Search for the cell housing the specified text and yield its [x, y] center coordinate. 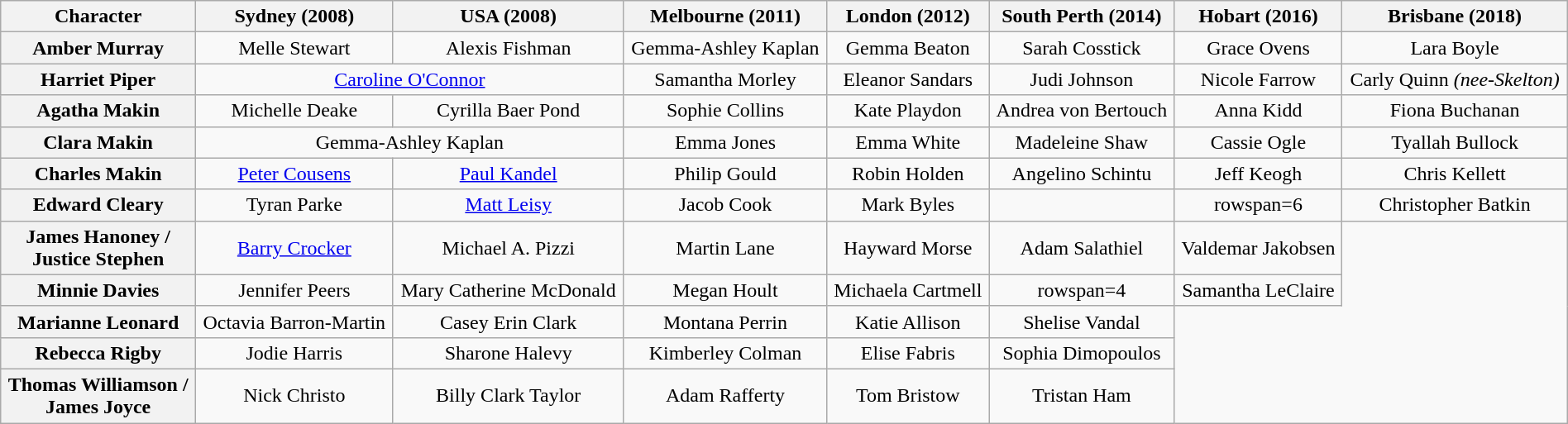
Jodie Harris [294, 353]
Michelle Deake [294, 111]
Sophia Dimopoulos [1082, 353]
Minnie Davies [98, 290]
Alexis Fishman [508, 48]
Thomas Williamson / James Joyce [98, 395]
Anna Kidd [1259, 111]
Valdemar Jakobsen [1259, 248]
James Hanoney / Justice Stephen [98, 248]
Kate Playdon [908, 111]
Mary Catherine McDonald [508, 290]
Sharone Halevy [508, 353]
Andrea von Bertouch [1082, 111]
Edward Cleary [98, 205]
Clara Makin [98, 142]
Chris Kellett [1455, 174]
Adam Salathiel [1082, 248]
Melbourne (2011) [724, 17]
Peter Cousens [294, 174]
Michaela Cartmell [908, 290]
Brisbane (2018) [1455, 17]
Christopher Batkin [1455, 205]
Carly Quinn (nee-Skelton) [1455, 79]
Sydney (2008) [294, 17]
Amber Murray [98, 48]
Character [98, 17]
Katie Allison [908, 322]
Barry Crocker [294, 248]
Michael A. Pizzi [508, 248]
Nick Christo [294, 395]
Fiona Buchanan [1455, 111]
Robin Holden [908, 174]
Emma Jones [724, 142]
Kimberley Colman [724, 353]
USA (2008) [508, 17]
Tom Bristow [908, 395]
Tyran Parke [294, 205]
Angelino Schintu [1082, 174]
Sophie Collins [724, 111]
Jacob Cook [724, 205]
Hayward Morse [908, 248]
Samantha Morley [724, 79]
Harriet Piper [98, 79]
Gemma Beaton [908, 48]
Jennifer Peers [294, 290]
Samantha LeClaire [1259, 290]
Emma White [908, 142]
Tristan Ham [1082, 395]
Megan Hoult [724, 290]
Marianne Leonard [98, 322]
Cassie Ogle [1259, 142]
Agatha Makin [98, 111]
Octavia Barron-Martin [294, 322]
Madeleine Shaw [1082, 142]
South Perth (2014) [1082, 17]
Shelise Vandal [1082, 322]
Judi Johnson [1082, 79]
Rebecca Rigby [98, 353]
Philip Gould [724, 174]
Mark Byles [908, 205]
Hobart (2016) [1259, 17]
Sarah Cosstick [1082, 48]
Martin Lane [724, 248]
rowspan=4 [1082, 290]
Billy Clark Taylor [508, 395]
Nicole Farrow [1259, 79]
Melle Stewart [294, 48]
Eleanor Sandars [908, 79]
Elise Fabris [908, 353]
Paul Kandel [508, 174]
Charles Makin [98, 174]
Matt Leisy [508, 205]
Casey Erin Clark [508, 322]
Grace Ovens [1259, 48]
Caroline O'Connor [410, 79]
London (2012) [908, 17]
Montana Perrin [724, 322]
Tyallah Bullock [1455, 142]
Cyrilla Baer Pond [508, 111]
rowspan=6 [1259, 205]
Adam Rafferty [724, 395]
Lara Boyle [1455, 48]
Jeff Keogh [1259, 174]
